For the text-containing cell, return its midpoint in [x, y] coordinate format. 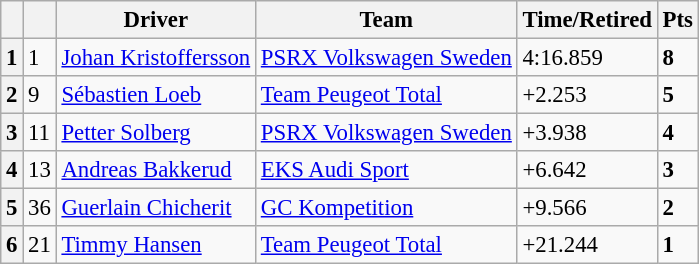
8 [678, 58]
Pts [678, 20]
4:16.859 [587, 58]
GC Kompetition [386, 208]
Johan Kristoffersson [156, 58]
+9.566 [587, 208]
EKS Audi Sport [386, 170]
+2.253 [587, 95]
Sébastien Loeb [156, 95]
Team [386, 20]
Timmy Hansen [156, 245]
21 [40, 245]
+21.244 [587, 245]
11 [40, 133]
+6.642 [587, 170]
6 [12, 245]
9 [40, 95]
36 [40, 208]
Petter Solberg [156, 133]
Andreas Bakkerud [156, 170]
+3.938 [587, 133]
Guerlain Chicherit [156, 208]
13 [40, 170]
Time/Retired [587, 20]
Driver [156, 20]
